Return (X, Y) of the center of cell containing provided text 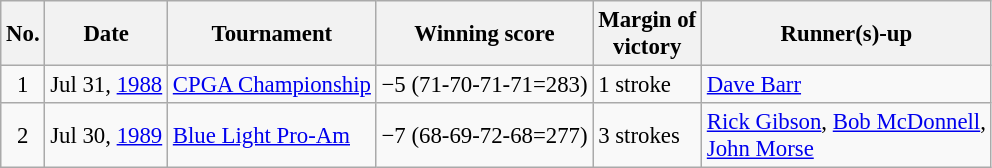
−7 (68-69-72-68=277) (484, 136)
Winning score (484, 34)
Jul 30, 1989 (106, 136)
CPGA Championship (272, 85)
Tournament (272, 34)
Rick Gibson, Bob McDonnell, John Morse (847, 136)
Blue Light Pro-Am (272, 136)
Jul 31, 1988 (106, 85)
No. (23, 34)
Runner(s)-up (847, 34)
Date (106, 34)
3 strokes (648, 136)
1 stroke (648, 85)
1 (23, 85)
−5 (71-70-71-71=283) (484, 85)
2 (23, 136)
Dave Barr (847, 85)
Margin ofvictory (648, 34)
